Provide the [x, y] coordinate of the cell's center where the given text is located.  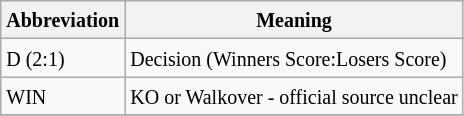
Decision (Winners Score:Losers Score) [294, 58]
Abbreviation [63, 20]
KO or Walkover - official source unclear [294, 96]
Meaning [294, 20]
D (2:1) [63, 58]
WIN [63, 96]
